Detect which cell encompasses the target text, then output its (x, y) center coordinate. 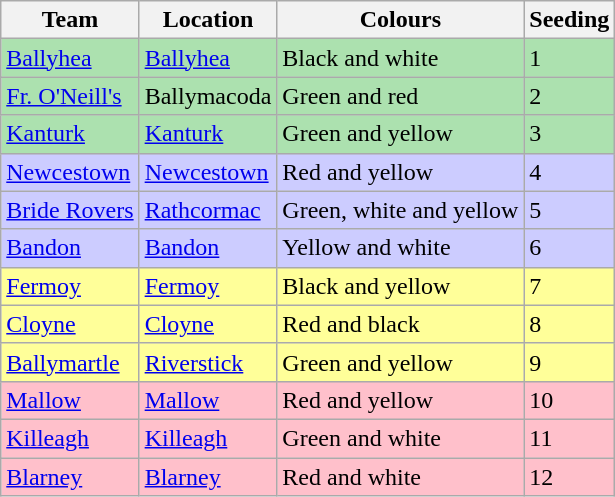
12 (570, 477)
Seeding (570, 20)
Riverstick (208, 362)
Green, white and yellow (400, 210)
Ballymartle (70, 362)
8 (570, 324)
Black and yellow (400, 286)
Ballymacoda (208, 96)
Green and white (400, 438)
2 (570, 96)
Fr. O'Neill's (70, 96)
Green and red (400, 96)
Colours (400, 20)
1 (570, 58)
11 (570, 438)
Yellow and white (400, 248)
Rathcormac (208, 210)
5 (570, 210)
9 (570, 362)
Red and black (400, 324)
Black and white (400, 58)
7 (570, 286)
Team (70, 20)
4 (570, 172)
Bride Rovers (70, 210)
3 (570, 134)
10 (570, 400)
6 (570, 248)
Red and white (400, 477)
Location (208, 20)
